For the text-containing cell, return its midpoint in [X, Y] coordinate format. 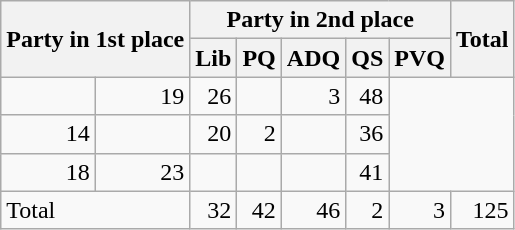
14 [48, 134]
QS [368, 58]
41 [368, 172]
PVQ [420, 58]
42 [259, 210]
Lib [214, 58]
Party in 2nd place [320, 20]
20 [214, 134]
19 [142, 96]
46 [313, 210]
PQ [259, 58]
23 [142, 172]
26 [214, 96]
18 [48, 172]
ADQ [313, 58]
125 [482, 210]
48 [368, 96]
32 [214, 210]
Party in 1st place [96, 39]
36 [368, 134]
